Identify which cell holds the provided text, then report its [X, Y] central coordinate. 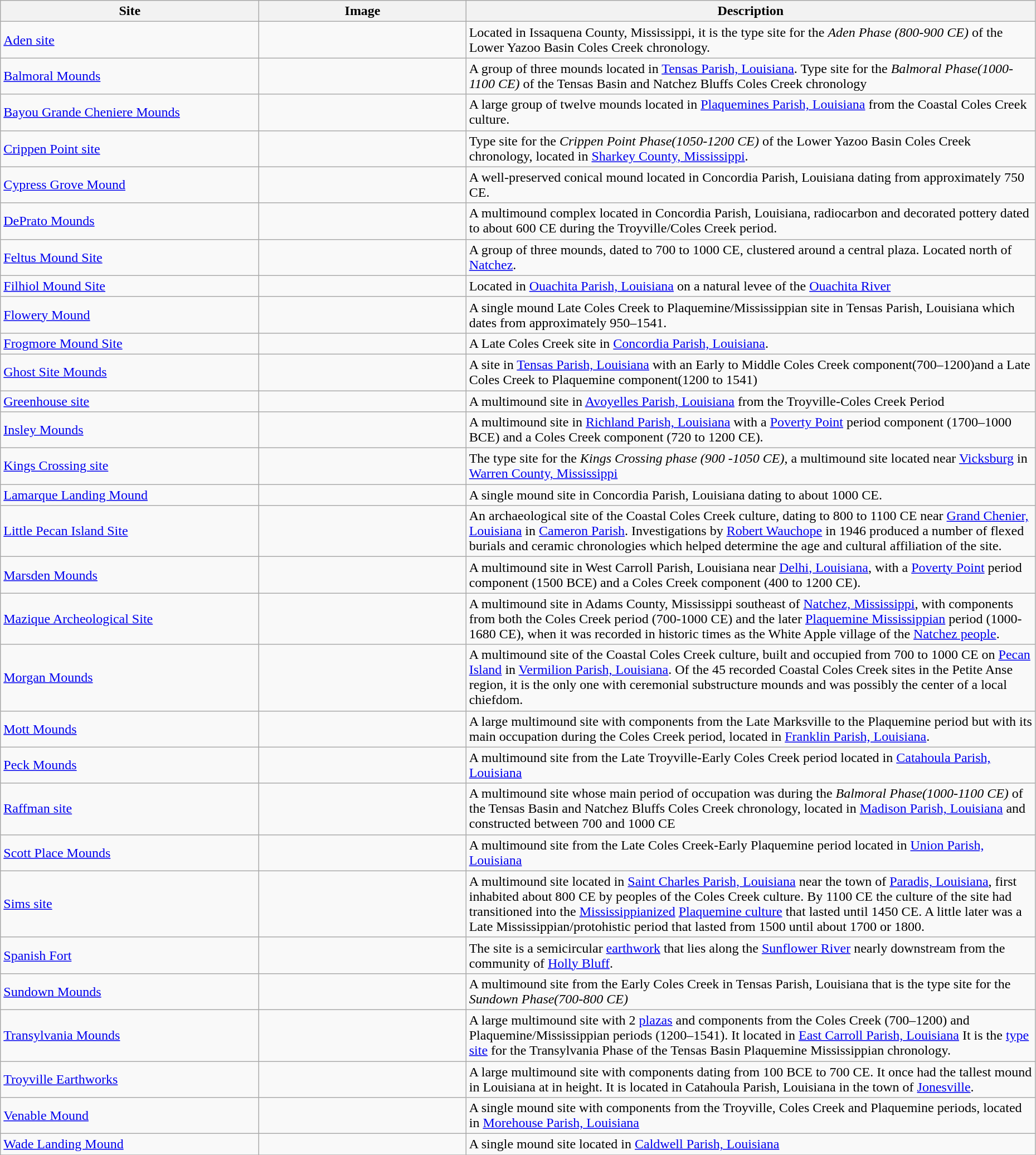
A multimound site in Avoyelles Parish, Louisiana from the Troyville-Coles Creek Period [750, 401]
Bayou Grande Cheniere Mounds [130, 113]
Wade Landing Mound [130, 1144]
Peck Mounds [130, 765]
Morgan Mounds [130, 678]
A single mound Late Coles Creek to Plaquemine/Mississippian site in Tensas Parish, Louisiana which dates from approximately 950–1541. [750, 314]
Transylvania Mounds [130, 1035]
A single mound site located in Caldwell Parish, Louisiana [750, 1144]
A well-preserved conical mound located in Concordia Parish, Louisiana dating from approximately 750 CE. [750, 185]
Flowery Mound [130, 314]
Greenhouse site [130, 401]
Mazique Archeological Site [130, 619]
Image [362, 11]
A multimound site from the Early Coles Creek in Tensas Parish, Louisiana that is the type site for the Sundown Phase(700-800 CE) [750, 991]
Crippen Point site [130, 148]
Insley Mounds [130, 430]
Balmoral Mounds [130, 76]
A single mound site in Concordia Parish, Louisiana dating to about 1000 CE. [750, 495]
Venable Mound [130, 1116]
Sundown Mounds [130, 991]
A multimound site in Richland Parish, Louisiana with a Poverty Point period component (1700–1000 BCE) and a Coles Creek component (720 to 1200 CE). [750, 430]
Lamarque Landing Mound [130, 495]
Site [130, 11]
Raffman site [130, 809]
Feltus Mound Site [130, 258]
Cypress Grove Mound [130, 185]
A single mound site with components from the Troyville, Coles Creek and Plaquemine periods, located in Morehouse Parish, Louisiana [750, 1116]
A large group of twelve mounds located in Plaquemines Parish, Louisiana from the Coastal Coles Creek culture. [750, 113]
The type site for the Kings Crossing phase (900 -1050 CE), a multimound site located near Vicksburg in Warren County, Mississippi [750, 466]
Ghost Site Mounds [130, 372]
Sims site [130, 904]
Troyville Earthworks [130, 1079]
Scott Place Mounds [130, 853]
A multimound site from the Late Troyville-Early Coles Creek period located in Catahoula Parish, Louisiana [750, 765]
Mott Mounds [130, 729]
Type site for the Crippen Point Phase(1050-1200 CE) of the Lower Yazoo Basin Coles Creek chronology, located in Sharkey County, Mississippi. [750, 148]
Kings Crossing site [130, 466]
Little Pecan Island Site [130, 531]
DePrato Mounds [130, 221]
Frogmore Mound Site [130, 343]
Located in Issaquena County, Mississippi, it is the type site for the Aden Phase (800-900 CE) of the Lower Yazoo Basin Coles Creek chronology. [750, 40]
Filhiol Mound Site [130, 286]
Located in Ouachita Parish, Louisiana on a natural levee of the Ouachita River [750, 286]
Spanish Fort [130, 955]
A Late Coles Creek site in Concordia Parish, Louisiana. [750, 343]
Aden site [130, 40]
Marsden Mounds [130, 575]
The site is a semicircular earthwork that lies along the Sunflower River nearly downstream from the community of Holly Bluff. [750, 955]
A multimound site from the Late Coles Creek-Early Plaquemine period located in Union Parish, Louisiana [750, 853]
Description [750, 11]
A group of three mounds, dated to 700 to 1000 CE, clustered around a central plaza. Located north of Natchez. [750, 258]
